From the cell containing the given text, extract its center point as (X, Y) coordinate. 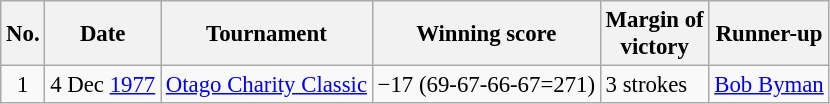
1 (23, 85)
Date (103, 34)
Margin ofvictory (654, 34)
Otago Charity Classic (266, 85)
4 Dec 1977 (103, 85)
Tournament (266, 34)
Bob Byman (769, 85)
−17 (69-67-66-67=271) (486, 85)
3 strokes (654, 85)
Runner-up (769, 34)
Winning score (486, 34)
No. (23, 34)
